Search for the cell housing the specified text and yield its (x, y) center coordinate. 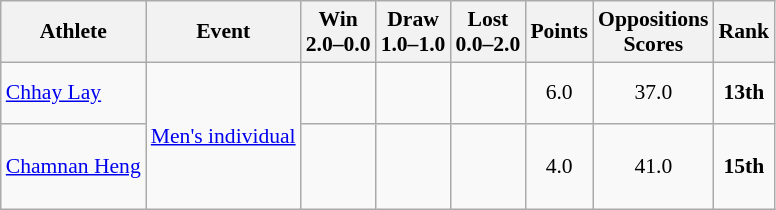
4.0 (559, 166)
Men's individual (224, 136)
37.0 (654, 92)
Draw1.0–1.0 (414, 32)
Points (559, 32)
15th (744, 166)
41.0 (654, 166)
6.0 (559, 92)
Lost0.0–2.0 (488, 32)
Event (224, 32)
Chhay Lay (74, 92)
Rank (744, 32)
Win2.0–0.0 (338, 32)
Chamnan Heng (74, 166)
13th (744, 92)
OppositionsScores (654, 32)
Athlete (74, 32)
